Scan for the cell matching the given text and deliver its (X, Y) coordinate at center. 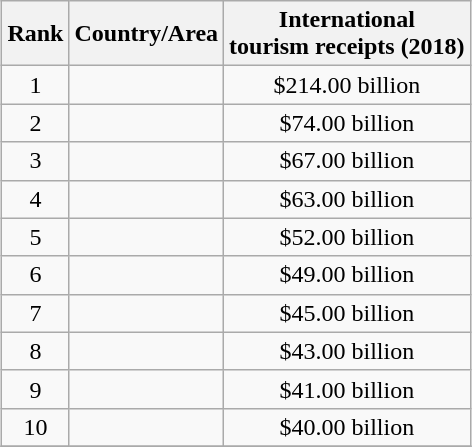
Country/Area (146, 34)
6 (36, 275)
7 (36, 313)
Internationaltourism receipts (2018) (348, 34)
$45.00 billion (348, 313)
Rank (36, 34)
5 (36, 237)
$41.00 billion (348, 389)
1 (36, 85)
$52.00 billion (348, 237)
$49.00 billion (348, 275)
3 (36, 161)
9 (36, 389)
$214.00 billion (348, 85)
$63.00 billion (348, 199)
4 (36, 199)
2 (36, 123)
$40.00 billion (348, 427)
10 (36, 427)
$43.00 billion (348, 351)
$74.00 billion (348, 123)
$67.00 billion (348, 161)
8 (36, 351)
